Return the (X, Y) coordinate for the center point of the cell that contains the specified text.  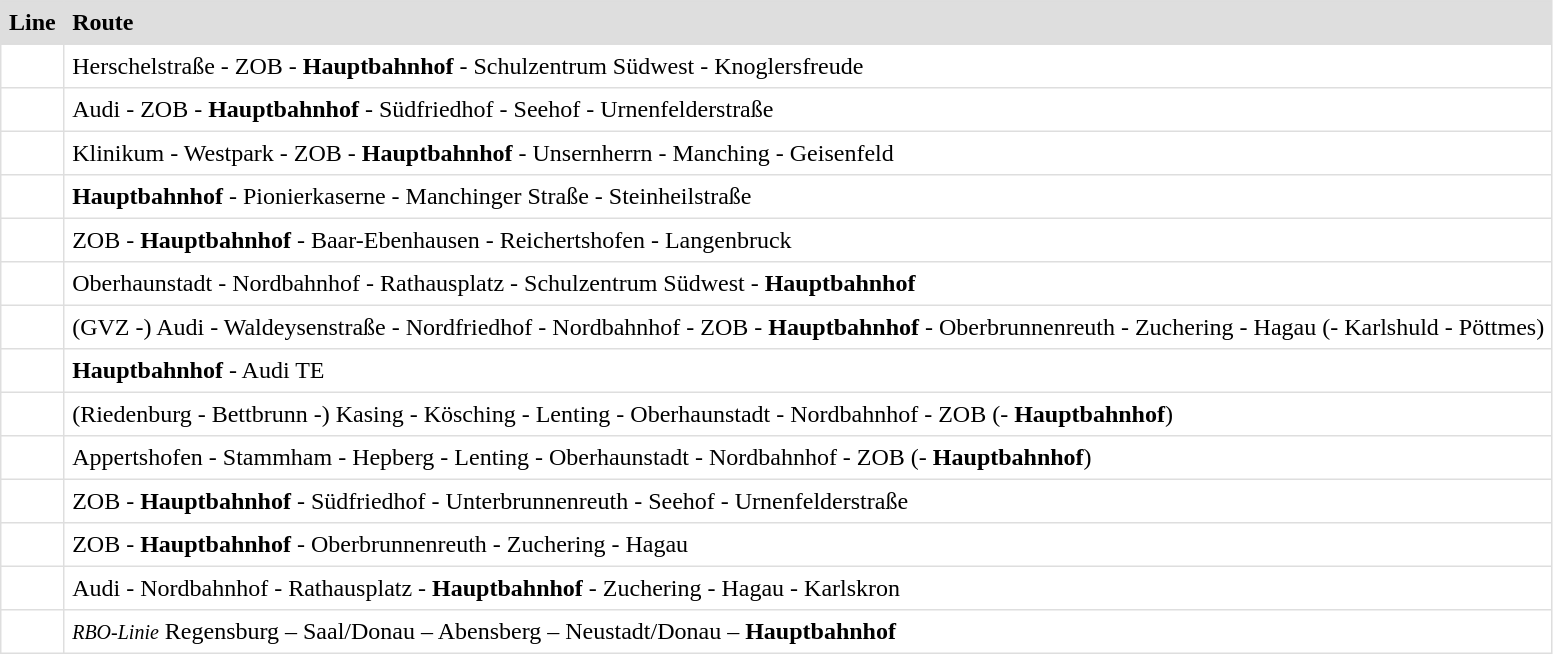
Audi - ZOB - Hauptbahnhof - Südfriedhof - Seehof - Urnenfelderstraße (808, 109)
(Riedenburg - Bettbrunn -) Kasing - Kösching - Lenting - Oberhaunstadt - Nordbahnhof - ZOB (- Hauptbahnhof) (808, 414)
Oberhaunstadt - Nordbahnhof - Rathausplatz - Schulzentrum Südwest - Hauptbahnhof (808, 283)
Hauptbahnhof - Audi TE (808, 371)
Hauptbahnhof - Pionierkaserne - Manchinger Straße - Steinheilstraße (808, 197)
Line (33, 23)
ZOB - Hauptbahnhof - Oberbrunnenreuth - Zuchering - Hagau (808, 545)
ZOB - Hauptbahnhof - Baar-Ebenhausen - Reichertshofen - Langenbruck (808, 240)
Klinikum - Westpark - ZOB - Hauptbahnhof - Unsernherrn - Manching - Geisenfeld (808, 153)
ZOB - Hauptbahnhof - Südfriedhof - Unterbrunnenreuth - Seehof - Urnenfelderstraße (808, 501)
Route (808, 23)
Herschelstraße - ZOB - Hauptbahnhof - Schulzentrum Südwest - Knoglersfreude (808, 66)
(GVZ -) Audi - Waldeysenstraße - Nordfriedhof - Nordbahnhof - ZOB - Hauptbahnhof - Oberbrunnenreuth - Zuchering - Hagau (- Karlshuld - Pöttmes) (808, 327)
RBO-Linie Regensburg – Saal/Donau – Abensberg – Neustadt/Donau – Hauptbahnhof (808, 631)
Audi - Nordbahnhof - Rathausplatz - Hauptbahnhof - Zuchering - Hagau - Karlskron (808, 588)
Appertshofen - Stammham - Hepberg - Lenting - Oberhaunstadt - Nordbahnhof - ZOB (- Hauptbahnhof) (808, 457)
